Locate the cell with the specified text and output its [x, y] center coordinate. 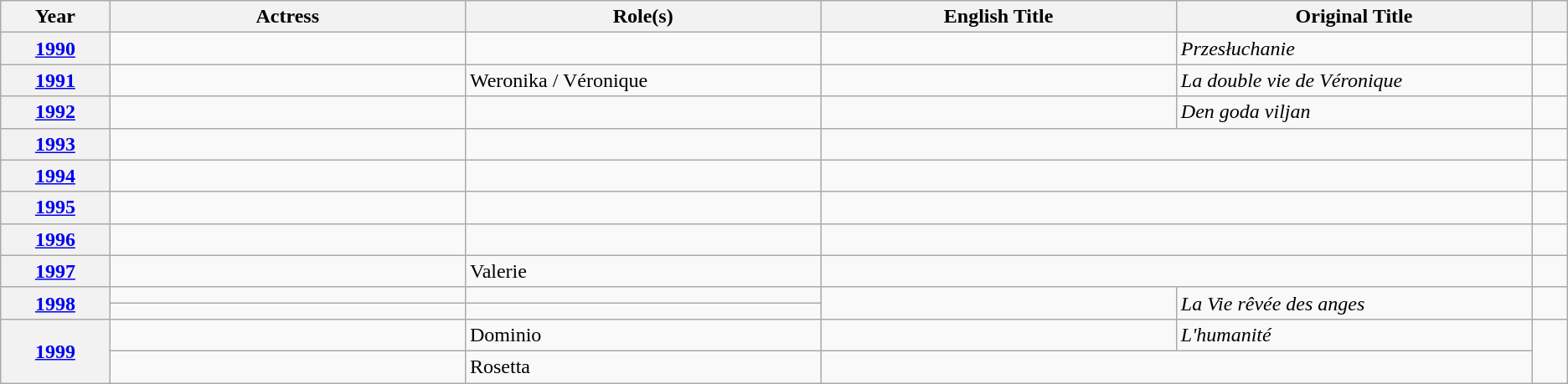
1998 [55, 303]
1993 [55, 144]
Valerie [642, 271]
Przesłuchanie [1354, 49]
1995 [55, 207]
Den goda viljan [1354, 112]
La double vie de Véronique [1354, 80]
Role(s) [642, 17]
1996 [55, 239]
1991 [55, 80]
1990 [55, 49]
1999 [55, 351]
Dominio [642, 335]
Rosetta [642, 366]
1994 [55, 176]
Actress [287, 17]
Original Title [1354, 17]
La Vie rêvée des anges [1354, 303]
1992 [55, 112]
Weronika / Véronique [642, 80]
English Title [998, 17]
Year [55, 17]
1997 [55, 271]
L'humanité [1354, 335]
